For the text-containing cell, return its midpoint in (x, y) coordinate format. 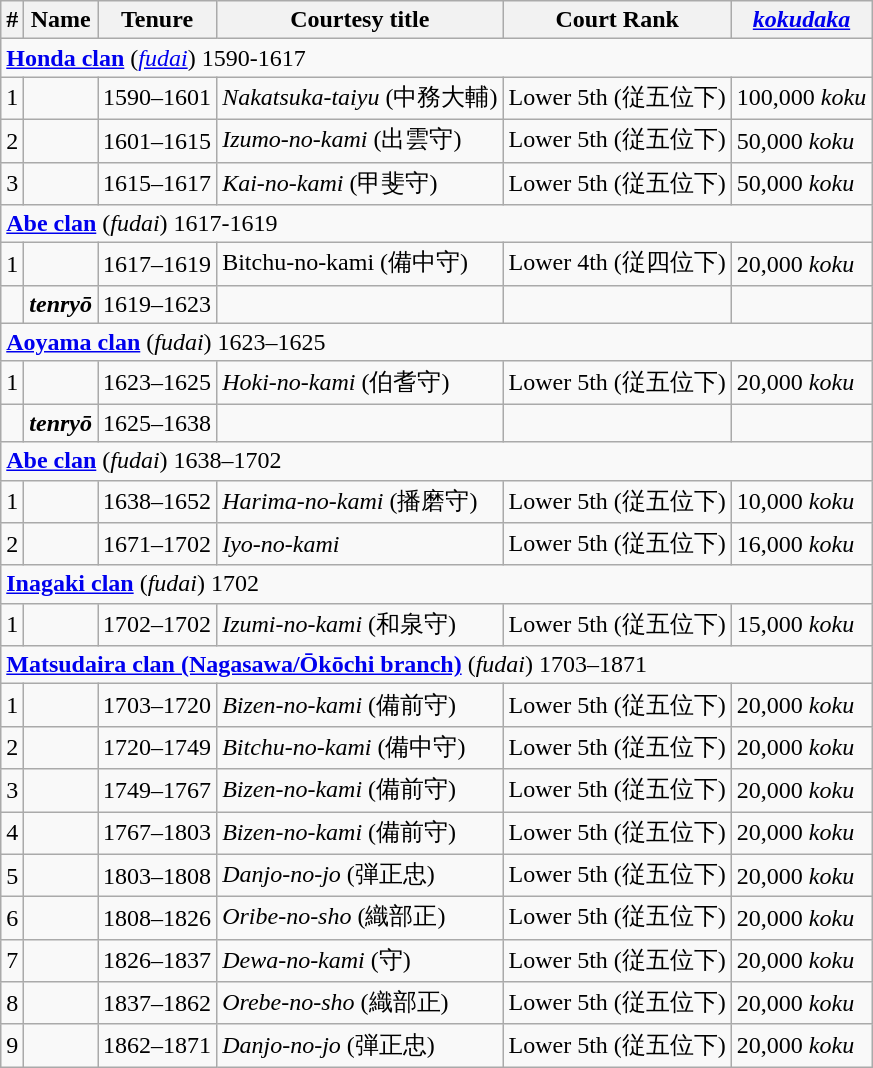
100,000 koku (801, 98)
4 (12, 834)
Oribe-no-sho (織部正) (360, 918)
1803–1808 (158, 876)
7 (12, 960)
1601–1615 (158, 140)
Aoyama clan (fudai) 1623–1625 (436, 342)
1749–1767 (158, 790)
Izumo-no-kami (出雲守) (360, 140)
Iyo-no-kami (360, 544)
1590–1601 (158, 98)
Tenure (158, 20)
1767–1803 (158, 834)
kokudaka (801, 20)
Court Rank (617, 20)
Izumi-no-kami (和泉守) (360, 624)
Nakatsuka-taiyu (中務大輔) (360, 98)
1826–1837 (158, 960)
16,000 koku (801, 544)
10,000 koku (801, 502)
Courtesy title (360, 20)
1862–1871 (158, 1046)
Orebe-no-sho (織部正) (360, 1004)
1703–1720 (158, 706)
8 (12, 1004)
Matsudaira clan (Nagasawa/Ōkōchi branch) (fudai) 1703–1871 (436, 665)
1623–1625 (158, 382)
9 (12, 1046)
1837–1862 (158, 1004)
Dewa-no-kami (守) (360, 960)
Harima-no-kami (播磨守) (360, 502)
1808–1826 (158, 918)
5 (12, 876)
Hoki-no-kami (伯耆守) (360, 382)
Abe clan (fudai) 1638–1702 (436, 461)
1619–1623 (158, 304)
1671–1702 (158, 544)
6 (12, 918)
Abe clan (fudai) 1617-1619 (436, 224)
1615–1617 (158, 184)
1638–1652 (158, 502)
1617–1619 (158, 264)
Lower 4th (従四位下) (617, 264)
Kai-no-kami (甲斐守) (360, 184)
1720–1749 (158, 748)
# (12, 20)
15,000 koku (801, 624)
Inagaki clan (fudai) 1702 (436, 584)
1702–1702 (158, 624)
Honda clan (fudai) 1590-1617 (436, 58)
1625–1638 (158, 423)
Name (61, 20)
